Scan for the cell matching the given text and deliver its (X, Y) coordinate at center. 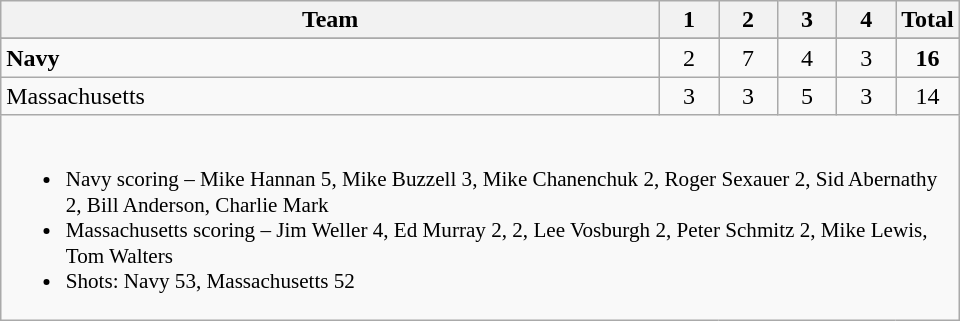
7 (748, 58)
Massachusetts (330, 96)
1 (688, 20)
Team (330, 20)
Navy (330, 58)
Total (928, 20)
14 (928, 96)
16 (928, 58)
5 (808, 96)
